Locate the cell with the specified text and output its [X, Y] center coordinate. 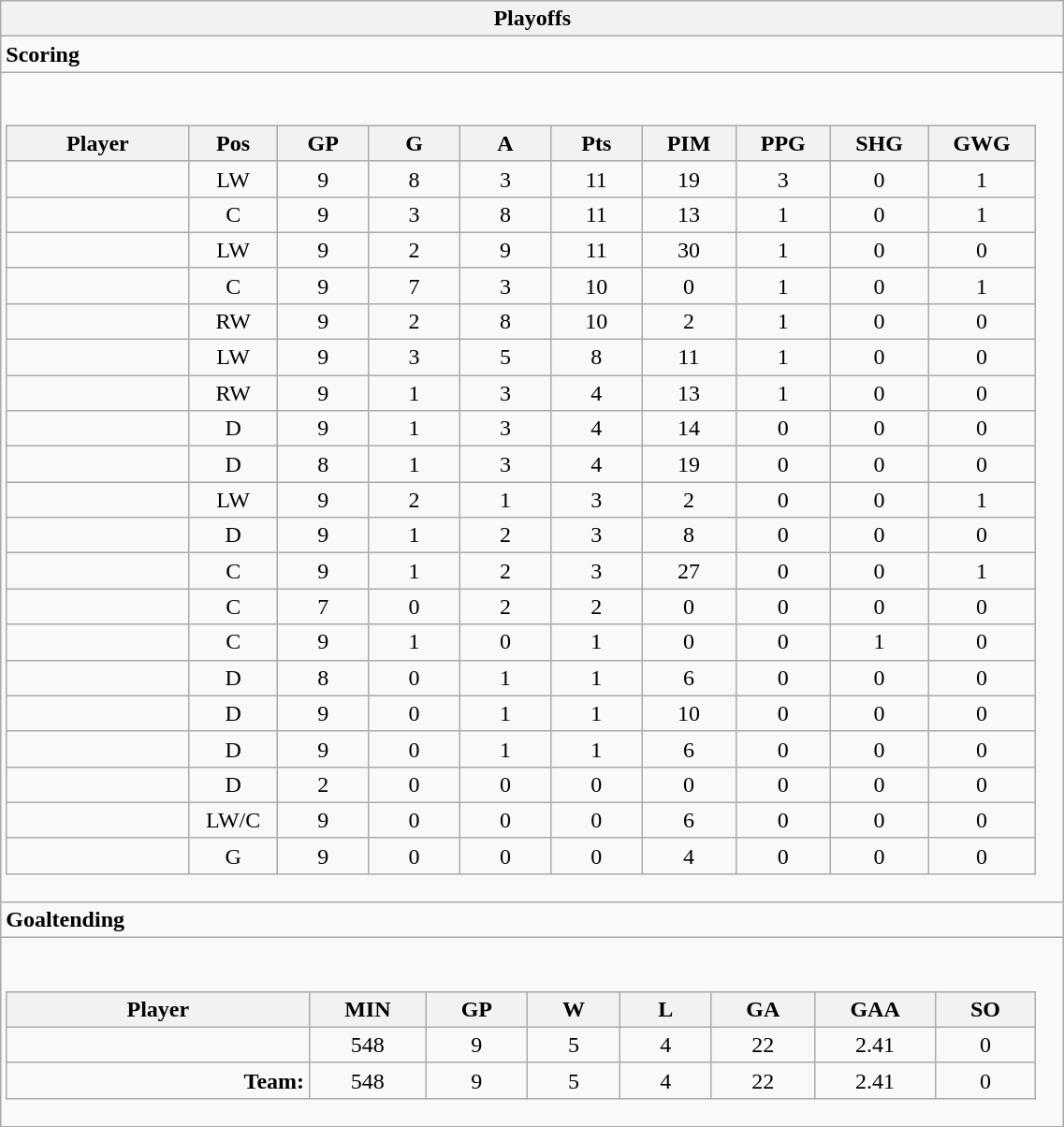
30 [689, 250]
Pts [597, 143]
Playoffs [532, 19]
Scoring [532, 54]
14 [689, 429]
MIN [368, 1009]
LW/C [234, 820]
GWG [983, 143]
Pos [234, 143]
GAA [875, 1009]
27 [689, 571]
A [505, 143]
Team: [158, 1080]
L [666, 1009]
GA [764, 1009]
Player MIN GP W L GA GAA SO 548 9 5 4 22 2.41 0 Team: 548 9 5 4 22 2.41 0 [532, 1032]
W [575, 1009]
PPG [782, 143]
SO [984, 1009]
PIM [689, 143]
Goaltending [532, 920]
SHG [880, 143]
